Determine the (X, Y) coordinate at the center of the cell enclosing the given text.  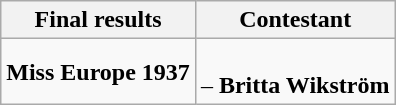
Final results (98, 20)
Miss Europe 1937 (98, 72)
Contestant (295, 20)
– Britta Wikström (295, 72)
